Identify which cell holds the provided text, then report its (X, Y) central coordinate. 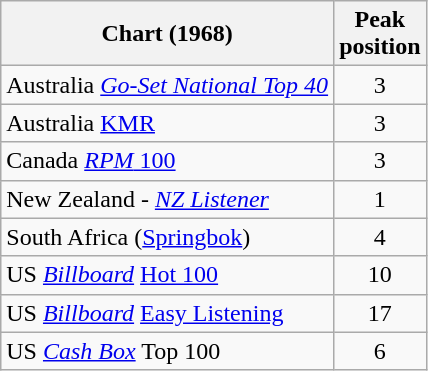
1 (380, 199)
US Billboard Hot 100 (168, 275)
New Zealand - NZ Listener (168, 199)
Peakposition (380, 34)
US Billboard Easy Listening (168, 313)
6 (380, 351)
Chart (1968) (168, 34)
South Africa (Springbok) (168, 237)
4 (380, 237)
US Cash Box Top 100 (168, 351)
17 (380, 313)
Canada RPM 100 (168, 161)
Australia KMR (168, 123)
Australia Go-Set National Top 40 (168, 85)
10 (380, 275)
